Extract the (x, y) coordinate from the center of the cell holding the provided text.  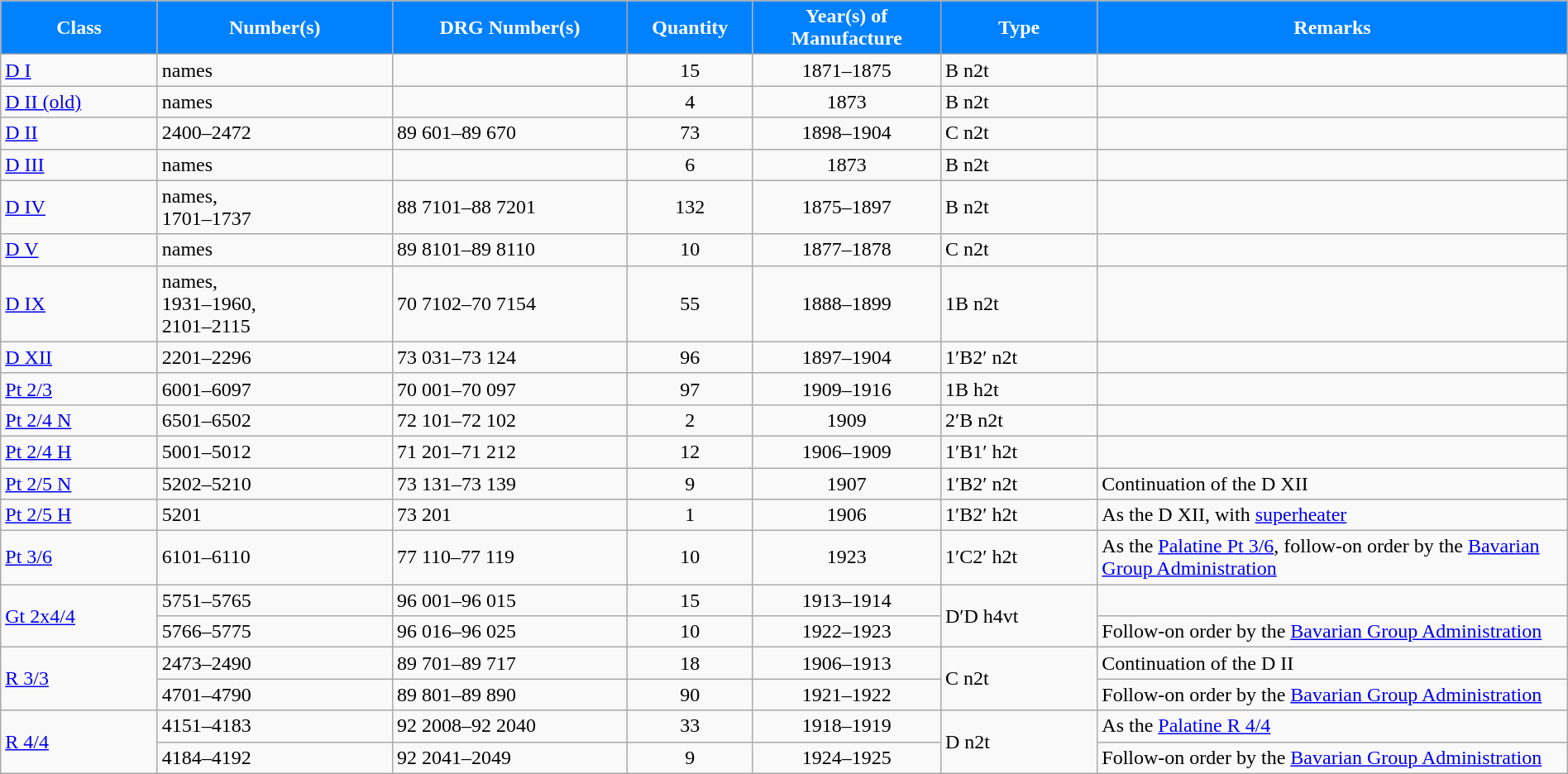
90 (691, 695)
96 016–96 025 (509, 632)
1B h2t (1019, 389)
4184–4192 (275, 757)
4151–4183 (275, 726)
1898–1904 (847, 133)
D n2t (1019, 742)
2473–2490 (275, 663)
89 601–89 670 (509, 133)
D I (79, 70)
1913–1914 (847, 600)
6001–6097 (275, 389)
18 (691, 663)
Pt 2/4 H (79, 451)
D III (79, 165)
96 001–96 015 (509, 600)
1888–1899 (847, 303)
73 201 (509, 515)
88 7101–88 7201 (509, 207)
92 2008–92 2040 (509, 726)
1907 (847, 484)
D II (79, 133)
As the Palatine Pt 3/6, follow-on order by the Bavarian Group Administration (1332, 557)
1906–1913 (847, 663)
D II (old) (79, 102)
Quantity (691, 28)
Pt 2/4 N (79, 420)
Pt 3/6 (79, 557)
12 (691, 451)
D IV (79, 207)
132 (691, 207)
Class (79, 28)
1′B2′ h2t (1019, 515)
1906 (847, 515)
77 110–77 119 (509, 557)
As the D XII, with superheater (1332, 515)
1′B1′ h2t (1019, 451)
1922–1923 (847, 632)
96 (691, 357)
6 (691, 165)
DRG Number(s) (509, 28)
D XII (79, 357)
5001–5012 (275, 451)
1906–1909 (847, 451)
names, 1931–1960, 2101–2115 (275, 303)
Gt 2x4/4 (79, 616)
73 031–73 124 (509, 357)
R 4/4 (79, 742)
33 (691, 726)
2201–2296 (275, 357)
As the Palatine R 4/4 (1332, 726)
1909–1916 (847, 389)
70 7102–70 7154 (509, 303)
2′B n2t (1019, 420)
Pt 2/3 (79, 389)
4701–4790 (275, 695)
1875–1897 (847, 207)
D IX (79, 303)
Pt 2/5 H (79, 515)
1′C2′ h2t (1019, 557)
89 701–89 717 (509, 663)
1923 (847, 557)
Type (1019, 28)
89 801–89 890 (509, 695)
Year(s) of Manufacture (847, 28)
1877–1878 (847, 250)
97 (691, 389)
70 001–70 097 (509, 389)
72 101–72 102 (509, 420)
1924–1925 (847, 757)
D′D h4vt (1019, 616)
5202–5210 (275, 484)
71 201–71 212 (509, 451)
6501–6502 (275, 420)
D V (79, 250)
Continuation of the D II (1332, 663)
73 131–73 139 (509, 484)
1921–1922 (847, 695)
73 (691, 133)
Number(s) (275, 28)
5201 (275, 515)
1 (691, 515)
1918–1919 (847, 726)
Continuation of the D XII (1332, 484)
names, 1701–1737 (275, 207)
92 2041–2049 (509, 757)
1871–1875 (847, 70)
6101–6110 (275, 557)
Remarks (1332, 28)
2 (691, 420)
1897–1904 (847, 357)
2400–2472 (275, 133)
5751–5765 (275, 600)
Pt 2/5 N (79, 484)
55 (691, 303)
1B n2t (1019, 303)
1909 (847, 420)
R 3/3 (79, 679)
4 (691, 102)
89 8101–89 8110 (509, 250)
5766–5775 (275, 632)
